Determine the [X, Y] coordinate at the center of the cell enclosing the given text.  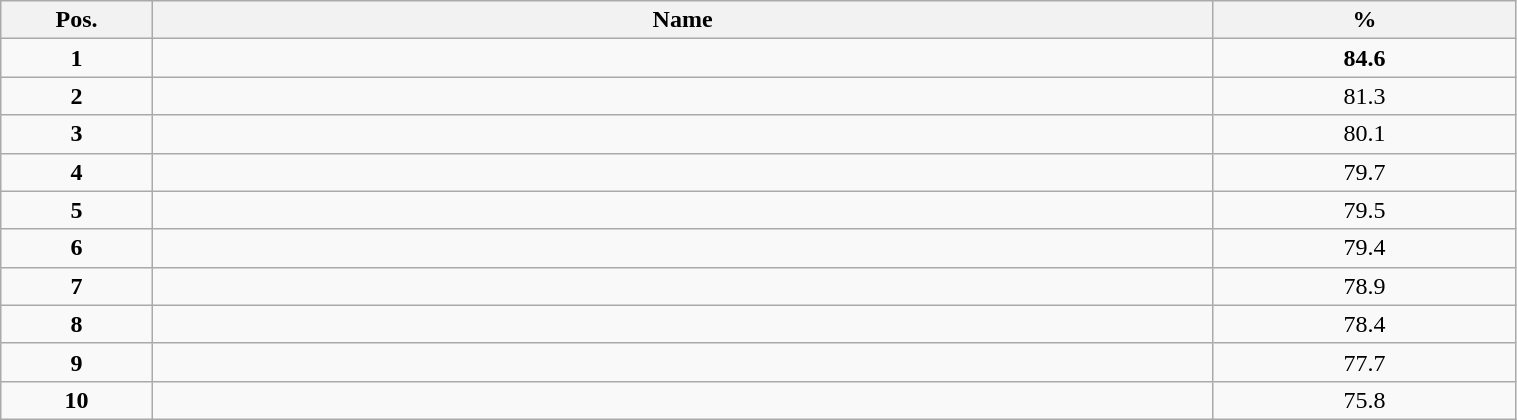
6 [77, 248]
79.4 [1364, 248]
81.3 [1364, 96]
Pos. [77, 20]
75.8 [1364, 400]
Name [682, 20]
2 [77, 96]
1 [77, 58]
10 [77, 400]
4 [77, 172]
79.5 [1364, 210]
78.9 [1364, 286]
8 [77, 324]
78.4 [1364, 324]
79.7 [1364, 172]
80.1 [1364, 134]
3 [77, 134]
7 [77, 286]
5 [77, 210]
77.7 [1364, 362]
% [1364, 20]
84.6 [1364, 58]
9 [77, 362]
